Determine the [X, Y] coordinate at the center of the cell enclosing the given text.  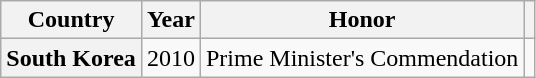
Year [170, 20]
Honor [362, 20]
South Korea [72, 58]
Prime Minister's Commendation [362, 58]
2010 [170, 58]
Country [72, 20]
